Extract the [X, Y] coordinate from the center of the cell holding the provided text.  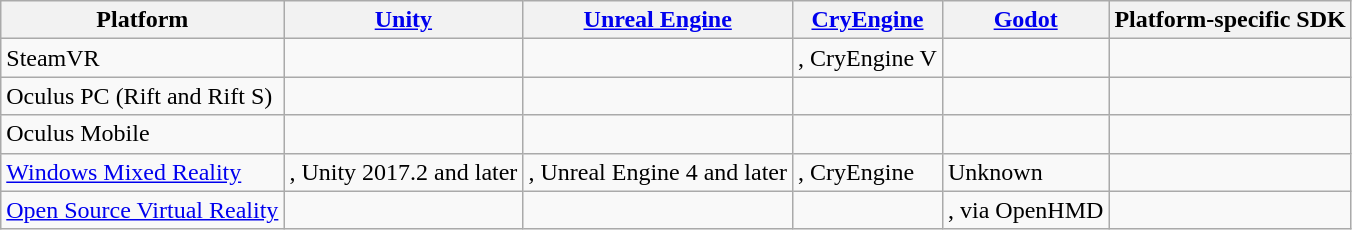
Unreal Engine [658, 20]
Platform-specific SDK [1230, 20]
, CryEngine V [868, 58]
, Unreal Engine 4 and later [658, 172]
, Unity 2017.2 and later [404, 172]
CryEngine [868, 20]
Unity [404, 20]
Open Source Virtual Reality [142, 210]
, via OpenHMD [1025, 210]
, CryEngine [868, 172]
Oculus Mobile [142, 134]
Godot [1025, 20]
Oculus PC (Rift and Rift S) [142, 96]
Windows Mixed Reality [142, 172]
SteamVR [142, 58]
Unknown [1025, 172]
Platform [142, 20]
